Detect which cell encompasses the target text, then output its (X, Y) center coordinate. 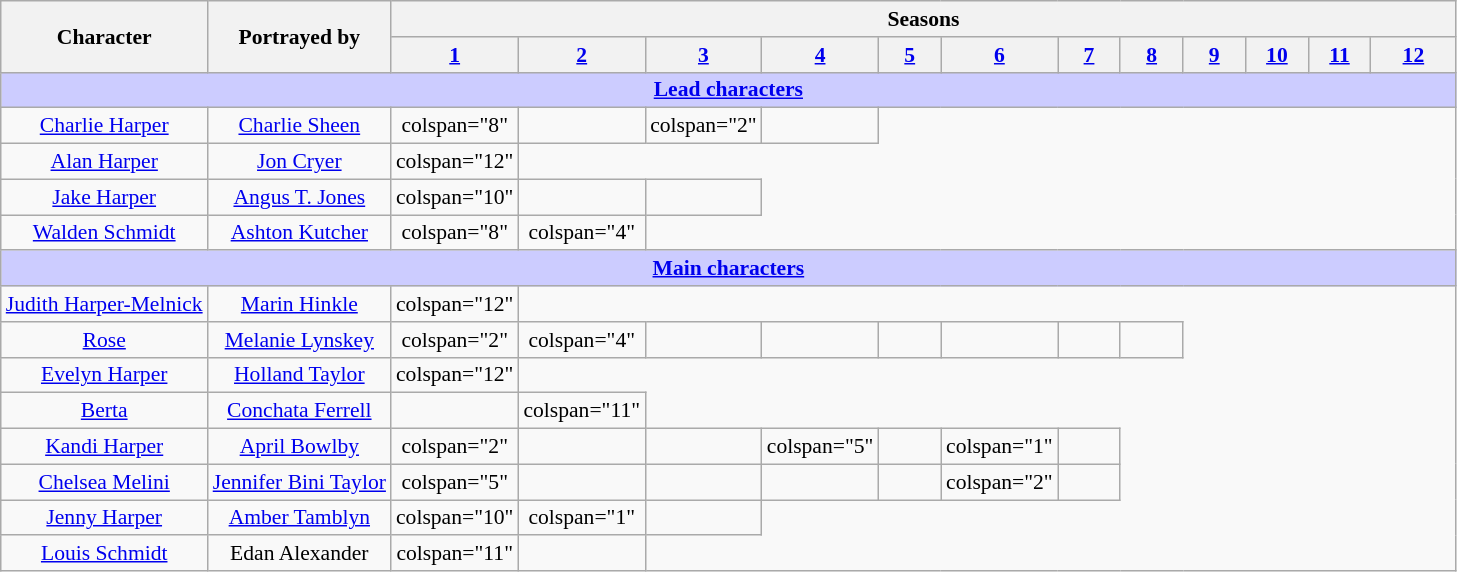
Alan Harper (104, 162)
Judith Harper-Melnick (104, 304)
Marin Hinkle (300, 304)
4 (820, 55)
Main characters (728, 269)
6 (1000, 55)
10 (1278, 55)
Charlie Harper (104, 126)
Kandi Harper (104, 447)
9 (1214, 55)
Louis Schmidt (104, 554)
Ashton Kutcher (300, 233)
Walden Schmidt (104, 233)
Conchata Ferrell (300, 411)
Holland Taylor (300, 375)
Evelyn Harper (104, 375)
Character (104, 36)
Jenny Harper (104, 518)
Jennifer Bini Taylor (300, 482)
7 (1090, 55)
Seasons (924, 19)
Jon Cryer (300, 162)
8 (1152, 55)
Lead characters (728, 90)
1 (454, 55)
Angus T. Jones (300, 197)
Portrayed by (300, 36)
Rose (104, 340)
Edan Alexander (300, 554)
Berta (104, 411)
2 (582, 55)
Melanie Lynskey (300, 340)
Chelsea Melini (104, 482)
5 (910, 55)
April Bowlby (300, 447)
Charlie Sheen (300, 126)
11 (1340, 55)
3 (704, 55)
Jake Harper (104, 197)
Amber Tamblyn (300, 518)
12 (1414, 55)
